Capture the cell that displays the provided text and extract its [X, Y] central coordinate. 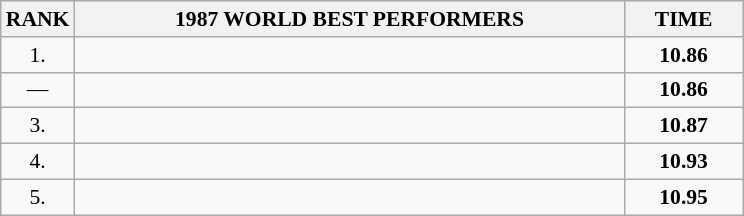
10.87 [684, 126]
10.93 [684, 162]
— [38, 90]
1. [38, 55]
5. [38, 197]
10.95 [684, 197]
4. [38, 162]
TIME [684, 19]
RANK [38, 19]
1987 WORLD BEST PERFORMERS [349, 19]
3. [38, 126]
